For the text-containing cell, return its midpoint in [x, y] coordinate format. 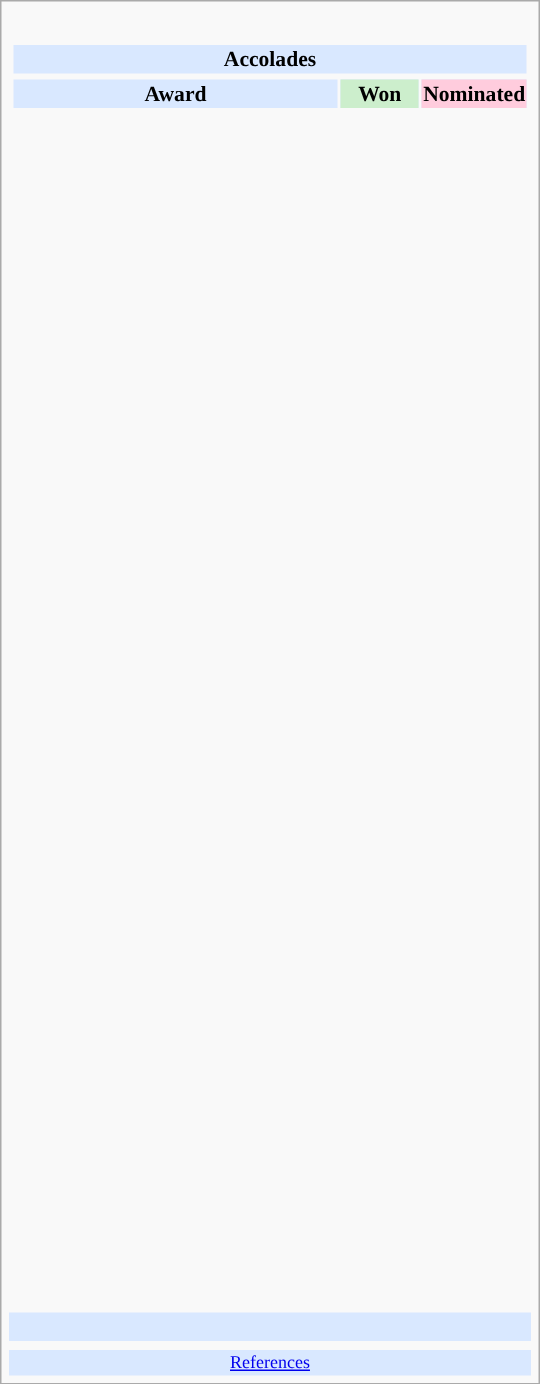
Award [175, 93]
Won [380, 93]
Nominated [474, 93]
Accolades Award Won Nominated [270, 662]
References [270, 1363]
Accolades [270, 59]
